Return (X, Y) of the center of cell containing provided text 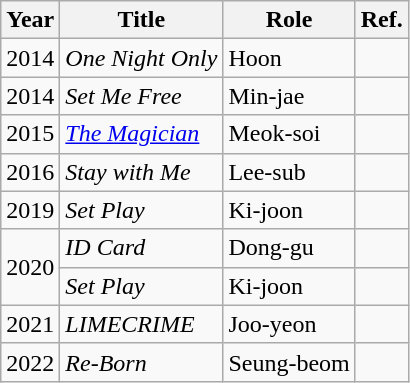
Role (289, 20)
2019 (30, 210)
Min-jae (289, 96)
Joo-yeon (289, 324)
The Magician (142, 134)
Meok-soi (289, 134)
Title (142, 20)
Lee-sub (289, 172)
Year (30, 20)
ID Card (142, 248)
2020 (30, 267)
Stay with Me (142, 172)
2022 (30, 362)
Seung-beom (289, 362)
Re-Born (142, 362)
Set Me Free (142, 96)
LIMECRIME (142, 324)
2016 (30, 172)
Hoon (289, 58)
Ref. (382, 20)
2015 (30, 134)
One Night Only (142, 58)
Dong-gu (289, 248)
2021 (30, 324)
